Pinpoint the cell where the given text exists, returning its (X, Y) midpoint coordinate. 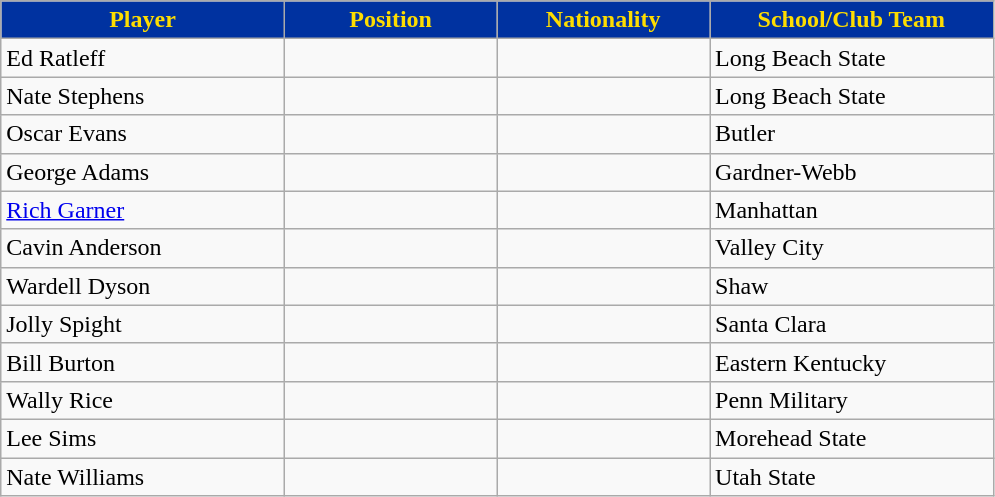
Gardner-Webb (852, 172)
Rich Garner (143, 210)
George Adams (143, 172)
Nate Williams (143, 477)
Jolly Spight (143, 324)
Bill Burton (143, 362)
Nate Stephens (143, 96)
Wardell Dyson (143, 286)
Lee Sims (143, 438)
School/Club Team (852, 20)
Penn Military (852, 400)
Utah State (852, 477)
Oscar Evans (143, 134)
Position (390, 20)
Shaw (852, 286)
Player (143, 20)
Wally Rice (143, 400)
Santa Clara (852, 324)
Morehead State (852, 438)
Eastern Kentucky (852, 362)
Valley City (852, 248)
Ed Ratleff (143, 58)
Nationality (604, 20)
Butler (852, 134)
Cavin Anderson (143, 248)
Manhattan (852, 210)
